Return the [x, y] coordinate for the center point of the cell that contains the specified text.  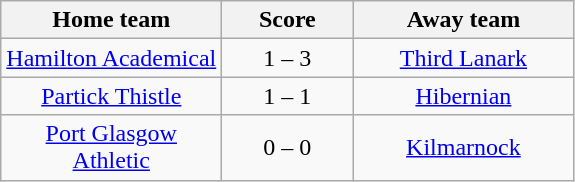
1 – 1 [288, 96]
Partick Thistle [112, 96]
Hamilton Academical [112, 58]
Third Lanark [464, 58]
Port Glasgow Athletic [112, 148]
Kilmarnock [464, 148]
Hibernian [464, 96]
0 – 0 [288, 148]
Score [288, 20]
Home team [112, 20]
1 – 3 [288, 58]
Away team [464, 20]
